Return (X, Y) of the center of cell containing provided text 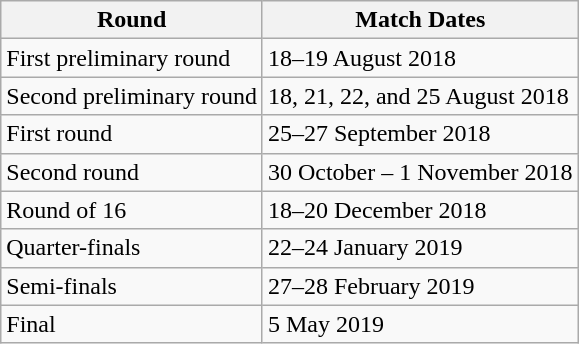
30 October – 1 November 2018 (420, 172)
Round (132, 20)
27–28 February 2019 (420, 286)
Match Dates (420, 20)
Quarter-finals (132, 248)
First preliminary round (132, 58)
22–24 January 2019 (420, 248)
Final (132, 324)
25–27 September 2018 (420, 134)
Semi-finals (132, 286)
Second preliminary round (132, 96)
Second round (132, 172)
5 May 2019 (420, 324)
First round (132, 134)
18, 21, 22, and 25 August 2018 (420, 96)
18–20 December 2018 (420, 210)
Round of 16 (132, 210)
18–19 August 2018 (420, 58)
